Determine the (x, y) coordinate at the center of the cell enclosing the given text.  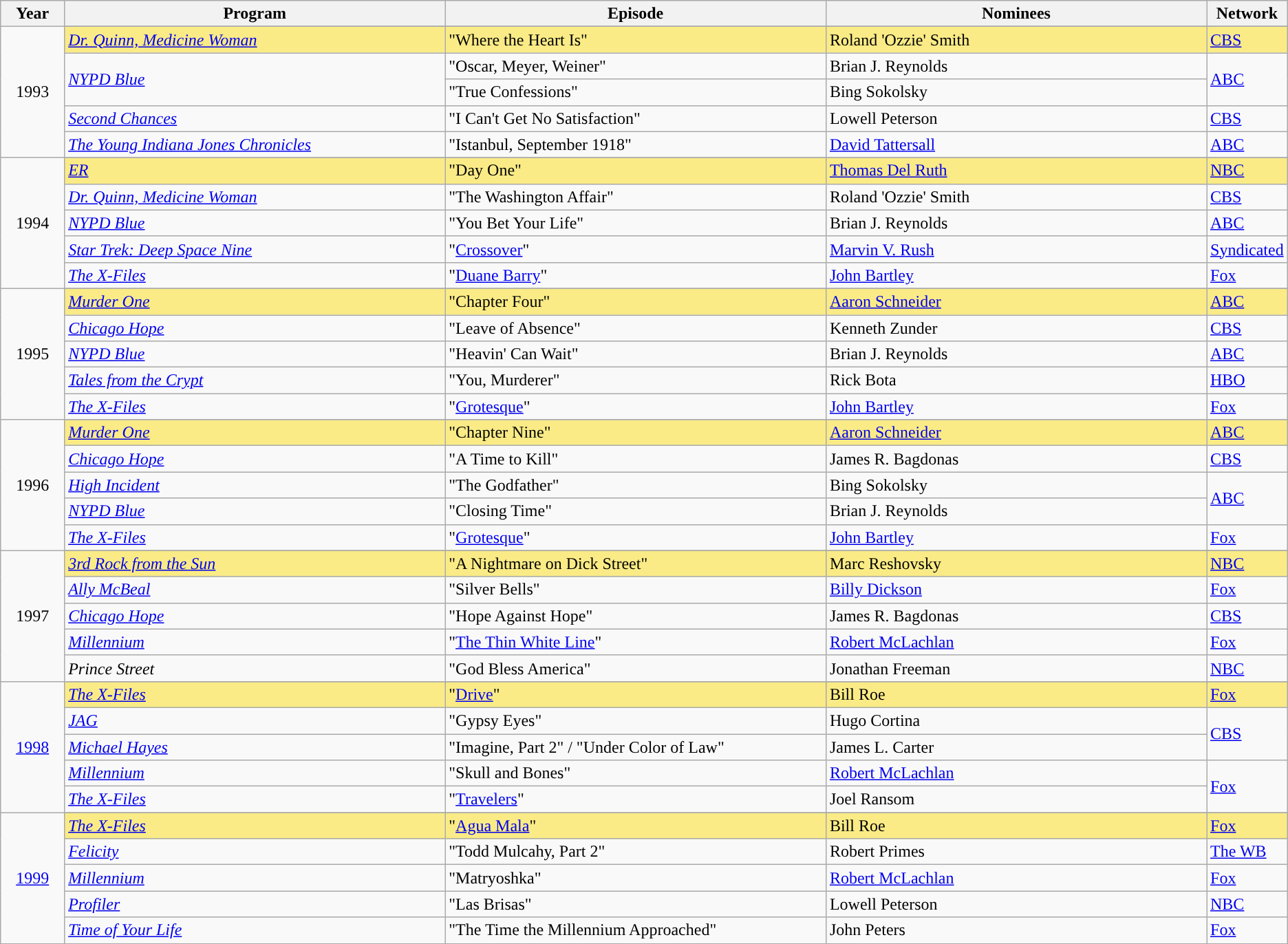
"Skull and Bones" (636, 773)
"Gypsy Eyes" (636, 720)
Second Chances (255, 118)
Prince Street (255, 668)
Rick Bota (1016, 380)
1999 (33, 878)
Michael Hayes (255, 747)
"Matryoshka" (636, 878)
"Istanbul, September 1918" (636, 144)
Ally McBeal (255, 590)
Time of Your Life (255, 930)
1997 (33, 616)
Nominees (1016, 14)
Hugo Cortina (1016, 720)
"Where the Heart Is" (636, 40)
"The Washington Affair" (636, 197)
1996 (33, 485)
JAG (255, 720)
Marvin V. Rush (1016, 249)
"Silver Bells" (636, 590)
"God Bless America" (636, 668)
"The Godfather" (636, 485)
The Young Indiana Jones Chronicles (255, 144)
"You, Murderer" (636, 380)
Star Trek: Deep Space Nine (255, 249)
1998 (33, 747)
"Agua Mala" (636, 826)
Network (1247, 14)
"True Confessions" (636, 92)
High Incident (255, 485)
The WB (1247, 852)
"Heavin' Can Wait" (636, 354)
"Drive" (636, 694)
Billy Dickson (1016, 590)
"Travelers" (636, 800)
Year (33, 14)
Robert Primes (1016, 852)
John Peters (1016, 930)
"Chapter Nine" (636, 433)
"Day One" (636, 171)
Episode (636, 14)
1994 (33, 223)
"A Nightmare on Dick Street" (636, 564)
"Hope Against Hope" (636, 616)
Syndicated (1247, 249)
"Closing Time" (636, 511)
"The Time the Millennium Approached" (636, 930)
Marc Reshovsky (1016, 564)
"Imagine, Part 2" / "Under Color of Law" (636, 747)
"I Can't Get No Satisfaction" (636, 118)
3rd Rock from the Sun (255, 564)
James L. Carter (1016, 747)
"You Bet Your Life" (636, 223)
"Las Brisas" (636, 904)
"The Thin White Line" (636, 642)
Joel Ransom (1016, 800)
Thomas Del Ruth (1016, 171)
Jonathan Freeman (1016, 668)
1995 (33, 354)
"Crossover" (636, 249)
Program (255, 14)
HBO (1247, 380)
Felicity (255, 852)
ER (255, 171)
"Todd Mulcahy, Part 2" (636, 852)
Profiler (255, 904)
"A Time to Kill" (636, 459)
David Tattersall (1016, 144)
"Chapter Four" (636, 301)
1993 (33, 92)
Tales from the Crypt (255, 380)
"Duane Barry" (636, 275)
"Leave of Absence" (636, 328)
Kenneth Zunder (1016, 328)
"Oscar, Meyer, Weiner" (636, 66)
